From the cell containing the given text, extract its center point as (x, y) coordinate. 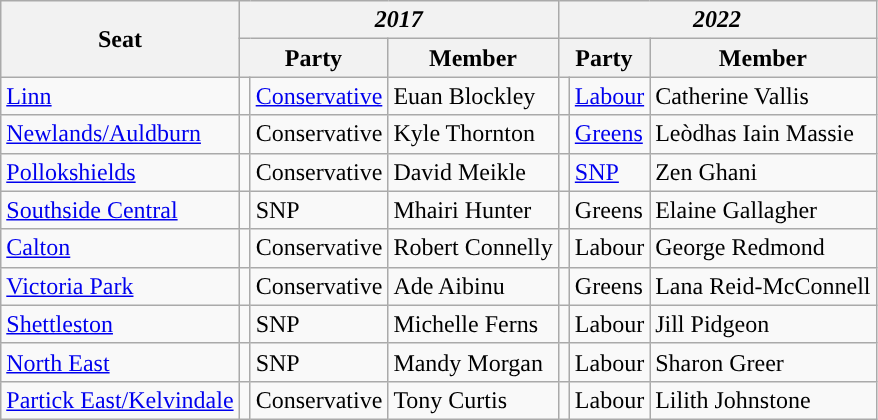
David Meikle (473, 172)
Linn (120, 96)
Euan Blockley (473, 96)
Shettleston (120, 324)
Mandy Morgan (473, 362)
Ade Aibinu (473, 286)
North East (120, 362)
Pollokshields (120, 172)
Catherine Vallis (763, 96)
Victoria Park (120, 286)
Southside Central (120, 210)
Michelle Ferns (473, 324)
Mhairi Hunter (473, 210)
Tony Curtis (473, 400)
Seat (120, 39)
Kyle Thornton (473, 134)
Calton (120, 248)
Elaine Gallagher (763, 210)
2022 (717, 20)
Partick East/Kelvindale (120, 400)
Lilith Johnstone (763, 400)
Newlands/Auldburn (120, 134)
Sharon Greer (763, 362)
2017 (398, 20)
Jill Pidgeon (763, 324)
Robert Connelly (473, 248)
George Redmond (763, 248)
Leòdhas Iain Massie (763, 134)
Lana Reid-McConnell (763, 286)
Zen Ghani (763, 172)
